Locate the cell with the specified text and output its [X, Y] center coordinate. 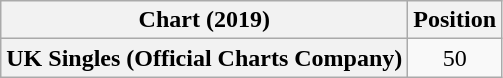
50 [455, 58]
UK Singles (Official Charts Company) [204, 58]
Chart (2019) [204, 20]
Position [455, 20]
